Detect which cell encompasses the target text, then output its [X, Y] center coordinate. 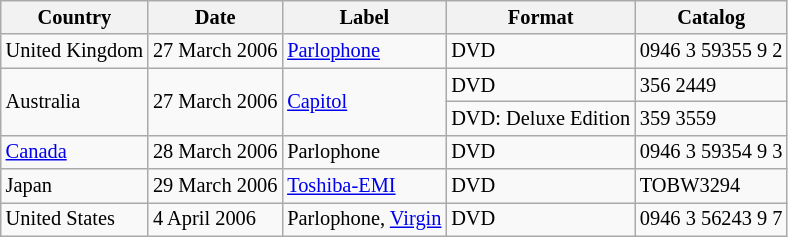
Capitol [364, 102]
Canada [74, 152]
0946 3 56243 9 7 [711, 219]
Japan [74, 186]
Format [540, 17]
DVD: Deluxe Edition [540, 118]
Label [364, 17]
356 2449 [711, 85]
Australia [74, 102]
Parlophone, Virgin [364, 219]
0946 3 59355 9 2 [711, 51]
United Kingdom [74, 51]
359 3559 [711, 118]
Catalog [711, 17]
Date [215, 17]
TOBW3294 [711, 186]
29 March 2006 [215, 186]
28 March 2006 [215, 152]
Toshiba-EMI [364, 186]
0946 3 59354 9 3 [711, 152]
Country [74, 17]
4 April 2006 [215, 219]
United States [74, 219]
